Determine the (x, y) coordinate at the center of the cell enclosing the given text.  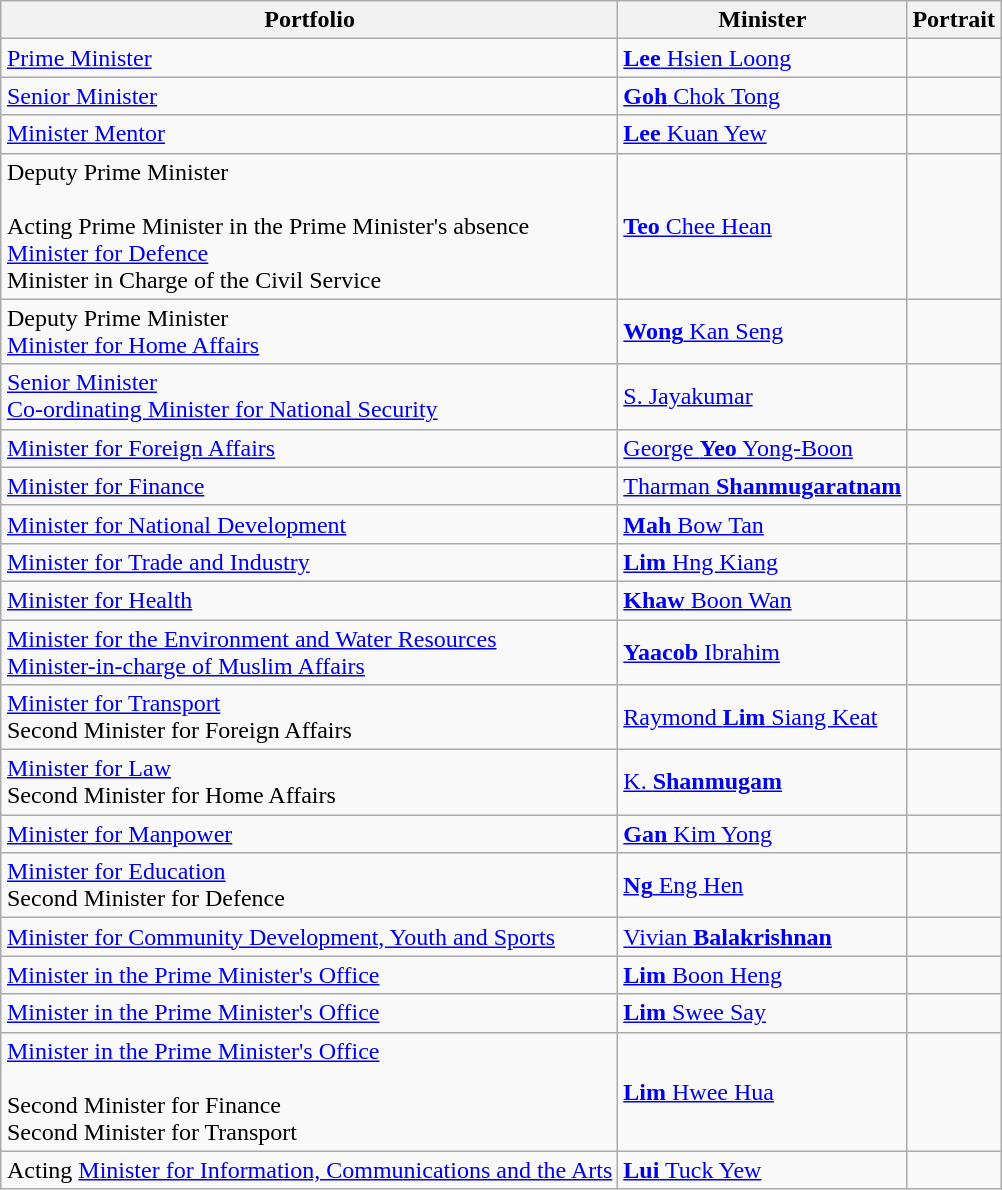
Lui Tuck Yew (762, 1170)
Ng Eng Hen (762, 886)
Mah Bow Tan (762, 524)
S. Jayakumar (762, 396)
Deputy Prime MinisterMinister for Home Affairs (309, 332)
Lee Kuan Yew (762, 134)
Minister for Community Development, Youth and Sports (309, 937)
Acting Minister for Information, Communications and the Arts (309, 1170)
Goh Chok Tong (762, 96)
Minister for Trade and Industry (309, 562)
Lim Hwee Hua (762, 1092)
Gan Kim Yong (762, 834)
Minister for Health (309, 600)
Minister for Foreign Affairs (309, 448)
Minister (762, 20)
Prime Minister (309, 58)
George Yeo Yong-Boon (762, 448)
Minister in the Prime Minister's OfficeSecond Minister for Finance Second Minister for Transport (309, 1092)
Lee Hsien Loong (762, 58)
Minister for Manpower (309, 834)
Minister for LawSecond Minister for Home Affairs (309, 782)
Yaacob Ibrahim (762, 652)
Deputy Prime MinisterActing Prime Minister in the Prime Minister's absence Minister for Defence Minister in Charge of the Civil Service (309, 226)
Minister for the Environment and Water ResourcesMinister-in-charge of Muslim Affairs (309, 652)
Senior MinisterCo-ordinating Minister for National Security (309, 396)
Lim Swee Say (762, 1013)
Khaw Boon Wan (762, 600)
Minister Mentor (309, 134)
Senior Minister (309, 96)
K. Shanmugam (762, 782)
Wong Kan Seng (762, 332)
Raymond Lim Siang Keat (762, 718)
Lim Boon Heng (762, 975)
Teo Chee Hean (762, 226)
Minister for EducationSecond Minister for Defence (309, 886)
Vivian Balakrishnan (762, 937)
Portrait (954, 20)
Minister for TransportSecond Minister for Foreign Affairs (309, 718)
Minister for National Development (309, 524)
Lim Hng Kiang (762, 562)
Portfolio (309, 20)
Minister for Finance (309, 486)
Tharman Shanmugaratnam (762, 486)
